Pinpoint the cell where the given text exists, returning its [X, Y] midpoint coordinate. 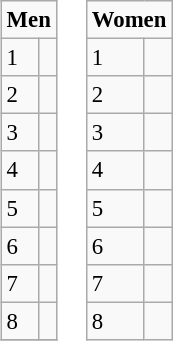
Men [28, 20]
Women [128, 20]
